Determine the (X, Y) coordinate at the center of the cell enclosing the given text.  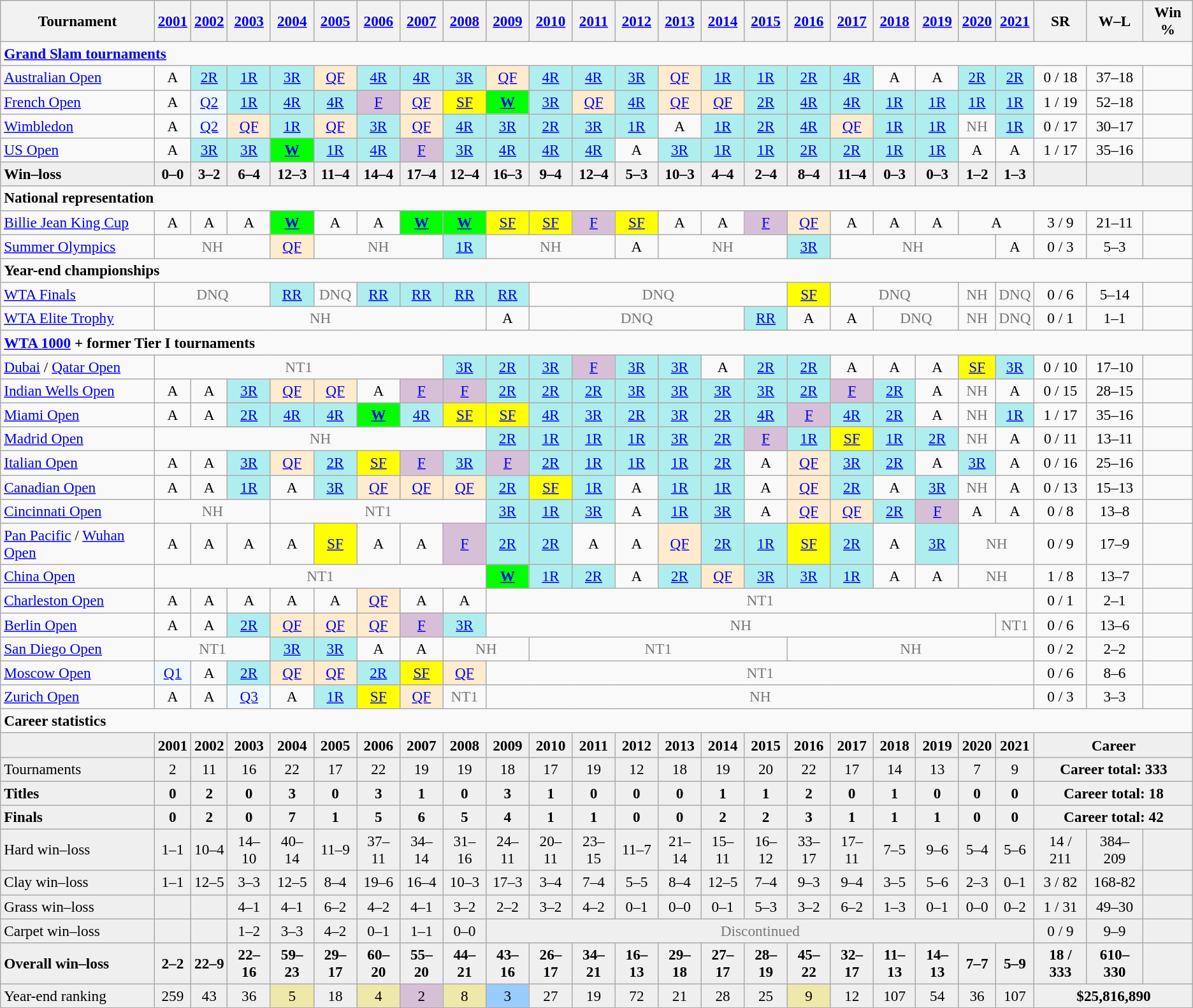
Q1 (172, 673)
14–10 (249, 850)
Italian Open (78, 463)
12–3 (292, 174)
31–16 (465, 850)
US Open (78, 150)
Dubai / Qatar Open (78, 366)
16–12 (766, 850)
9–6 (937, 850)
Win–loss (78, 174)
13–7 (1115, 576)
25–16 (1115, 463)
259 (172, 996)
Grass win–loss (78, 907)
27–17 (723, 963)
Tournament (78, 20)
Grand Slam tournaments (596, 54)
25 (766, 996)
5–14 (1115, 294)
34–14 (422, 850)
17–4 (422, 174)
17–3 (508, 882)
14 / 211 (1060, 850)
8 (465, 996)
WTA Elite Trophy (78, 319)
Madrid Open (78, 439)
0 / 2 (1060, 649)
Indian Wells Open (78, 391)
14–4 (379, 174)
49–30 (1115, 907)
28–19 (766, 963)
Summer Olympics (78, 246)
French Open (78, 102)
2–4 (766, 174)
37–11 (379, 850)
15–11 (723, 850)
11 (209, 769)
17–11 (852, 850)
2–3 (976, 882)
20–11 (551, 850)
1 / 8 (1060, 576)
Zurich Open (78, 696)
13 (937, 769)
16–4 (422, 882)
Finals (78, 817)
Billie Jean King Cup (78, 222)
37–18 (1115, 78)
3 / 9 (1060, 222)
44–21 (465, 963)
17–9 (1115, 544)
Pan Pacific / Wuhan Open (78, 544)
Clay win–loss (78, 882)
16–3 (508, 174)
7–7 (976, 963)
Tournaments (78, 769)
22–9 (209, 963)
W–L (1115, 20)
54 (937, 996)
13–11 (1115, 439)
11–9 (335, 850)
32–17 (852, 963)
5–4 (976, 850)
0 / 18 (1060, 78)
Career total: 42 (1114, 817)
China Open (78, 576)
3–5 (894, 882)
22–16 (249, 963)
Career total: 18 (1114, 793)
6–4 (249, 174)
0 / 13 (1060, 487)
1 / 19 (1060, 102)
72 (637, 996)
5–5 (637, 882)
9–3 (809, 882)
60–20 (379, 963)
Canadian Open (78, 487)
43–16 (508, 963)
6 (422, 817)
34–21 (594, 963)
33–17 (809, 850)
15–13 (1115, 487)
Miami Open (78, 415)
21 (680, 996)
4–4 (723, 174)
3–4 (551, 882)
21–11 (1115, 222)
29–17 (335, 963)
52–18 (1115, 102)
8–6 (1115, 673)
9–9 (1115, 930)
Career total: 333 (1114, 769)
11–13 (894, 963)
2–1 (1115, 600)
28–15 (1115, 391)
0 / 15 (1060, 391)
0 / 10 (1060, 366)
Discontinued (760, 930)
5–9 (1015, 963)
40–14 (292, 850)
Win % (1168, 20)
Q3 (249, 696)
16 (249, 769)
59–23 (292, 963)
27 (551, 996)
24–11 (508, 850)
Charleston Open (78, 600)
19–6 (379, 882)
45–22 (809, 963)
Career (1114, 745)
Berlin Open (78, 624)
Overall win–loss (78, 963)
0 / 8 (1060, 511)
7–5 (894, 850)
26–17 (551, 963)
28 (723, 996)
SR (1060, 20)
Year-end championships (596, 270)
0 / 11 (1060, 439)
21–14 (680, 850)
Wimbledon (78, 126)
WTA Finals (78, 294)
Australian Open (78, 78)
13–8 (1115, 511)
Moscow Open (78, 673)
0 / 16 (1060, 463)
29–18 (680, 963)
$25,816,890 (1114, 996)
WTA 1000 + former Tier I tournaments (596, 342)
43 (209, 996)
20 (766, 769)
0 / 17 (1060, 126)
610–330 (1115, 963)
San Diego Open (78, 649)
384–209 (1115, 850)
13–6 (1115, 624)
0–2 (1015, 907)
10–4 (209, 850)
14–13 (937, 963)
16–13 (637, 963)
Cincinnati Open (78, 511)
168-82 (1115, 882)
Year-end ranking (78, 996)
3 / 82 (1060, 882)
Hard win–loss (78, 850)
11–7 (637, 850)
1 / 31 (1060, 907)
30–17 (1115, 126)
14 (894, 769)
Carpet win–loss (78, 930)
55–20 (422, 963)
Titles (78, 793)
23–15 (594, 850)
National representation (596, 198)
18 / 333 (1060, 963)
Career statistics (596, 721)
17–10 (1115, 366)
